From the cell containing the given text, extract its center point as (X, Y) coordinate. 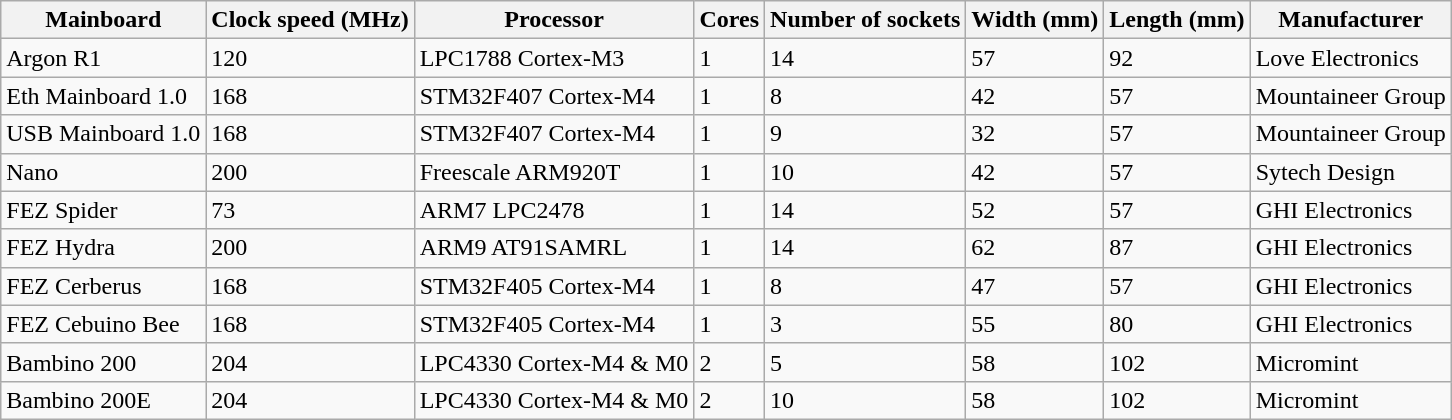
Manufacturer (1350, 20)
Number of sockets (866, 20)
92 (1177, 58)
USB Mainboard 1.0 (104, 134)
Love Electronics (1350, 58)
32 (1035, 134)
FEZ Spider (104, 210)
120 (310, 58)
Cores (730, 20)
ARM9 AT91SAMRL (554, 248)
3 (866, 324)
ARM7 LPC2478 (554, 210)
Mainboard (104, 20)
FEZ Hydra (104, 248)
LPC1788 Cortex-M3 (554, 58)
FEZ Cerberus (104, 286)
80 (1177, 324)
62 (1035, 248)
FEZ Cebuino Bee (104, 324)
Freescale ARM920T (554, 172)
55 (1035, 324)
5 (866, 362)
9 (866, 134)
Argon R1 (104, 58)
Clock speed (MHz) (310, 20)
Nano (104, 172)
Eth Mainboard 1.0 (104, 96)
Sytech Design (1350, 172)
47 (1035, 286)
73 (310, 210)
Processor (554, 20)
87 (1177, 248)
Width (mm) (1035, 20)
Length (mm) (1177, 20)
Bambino 200E (104, 400)
Bambino 200 (104, 362)
52 (1035, 210)
